Extract the (X, Y) coordinate from the center of the cell holding the provided text.  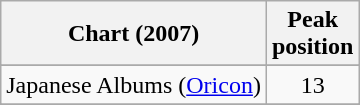
13 (312, 85)
Peakposition (312, 34)
Chart (2007) (134, 34)
Japanese Albums (Oricon) (134, 85)
